Extract the [x, y] coordinate from the center of the cell holding the provided text.  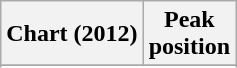
Chart (2012) [72, 34]
Peakposition [189, 34]
